Find where the given text appears and provide that cell's center as [X, Y] coordinate. 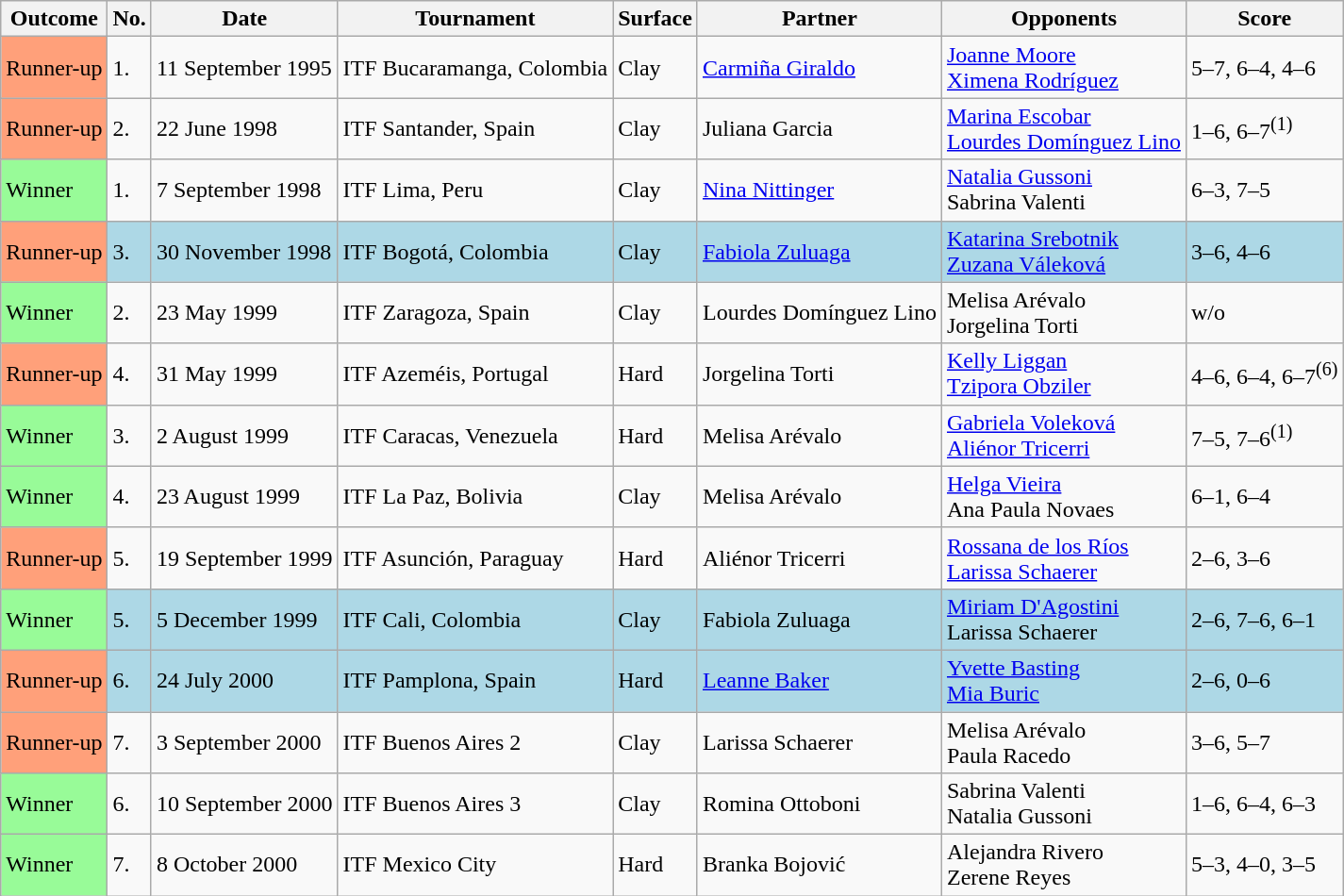
Branka Bojović [819, 866]
Rossana de los Ríos Larissa Schaerer [1064, 558]
No. [129, 19]
23 May 1999 [244, 313]
Katarina Srebotnik Zuzana Váleková [1064, 251]
5–3, 4–0, 3–5 [1264, 866]
Larissa Schaerer [819, 741]
Surface [655, 19]
Helga Vieira Ana Paula Novaes [1064, 496]
ITF Caracas, Venezuela [475, 436]
6–1, 6–4 [1264, 496]
Yvette Basting Mia Buric [1064, 681]
Jorgelina Torti [819, 373]
ITF Bogotá, Colombia [475, 251]
ITF Santander, Spain [475, 128]
Gabriela Voleková Aliénor Tricerri [1064, 436]
11 September 1995 [244, 68]
ITF Lima, Peru [475, 191]
Natalia Gussoni Sabrina Valenti [1064, 191]
ITF Asunción, Paraguay [475, 558]
30 November 1998 [244, 251]
6–3, 7–5 [1264, 191]
2–6, 3–6 [1264, 558]
ITF Buenos Aires 3 [475, 804]
3–6, 4–6 [1264, 251]
Romina Ottoboni [819, 804]
Melisa Arévalo Jorgelina Torti [1064, 313]
ITF Bucaramanga, Colombia [475, 68]
5–7, 6–4, 4–6 [1264, 68]
ITF Cali, Colombia [475, 619]
2 August 1999 [244, 436]
Outcome [55, 19]
31 May 1999 [244, 373]
Carmiña Giraldo [819, 68]
7–5, 7–6(1) [1264, 436]
3 September 2000 [244, 741]
ITF Buenos Aires 2 [475, 741]
ITF Zaragoza, Spain [475, 313]
2–6, 0–6 [1264, 681]
1–6, 6–4, 6–3 [1264, 804]
Joanne Moore Ximena Rodríguez [1064, 68]
Opponents [1064, 19]
Juliana Garcia [819, 128]
Marina Escobar Lourdes Domínguez Lino [1064, 128]
24 July 2000 [244, 681]
Melisa Arévalo Paula Racedo [1064, 741]
ITF Mexico City [475, 866]
Leanne Baker [819, 681]
Miriam D'Agostini Larissa Schaerer [1064, 619]
Score [1264, 19]
Partner [819, 19]
5 December 1999 [244, 619]
Tournament [475, 19]
4–6, 6–4, 6–7(6) [1264, 373]
Kelly Liggan Tzipora Obziler [1064, 373]
ITF Azeméis, Portugal [475, 373]
w/o [1264, 313]
10 September 2000 [244, 804]
7 September 1998 [244, 191]
Aliénor Tricerri [819, 558]
1–6, 6–7(1) [1264, 128]
23 August 1999 [244, 496]
19 September 1999 [244, 558]
Alejandra Rivero Zerene Reyes [1064, 866]
Sabrina Valenti Natalia Gussoni [1064, 804]
Nina Nittinger [819, 191]
8 October 2000 [244, 866]
ITF La Paz, Bolivia [475, 496]
3–6, 5–7 [1264, 741]
ITF Pamplona, Spain [475, 681]
Date [244, 19]
2–6, 7–6, 6–1 [1264, 619]
Lourdes Domínguez Lino [819, 313]
22 June 1998 [244, 128]
